From the cell containing the given text, extract its center point as (X, Y) coordinate. 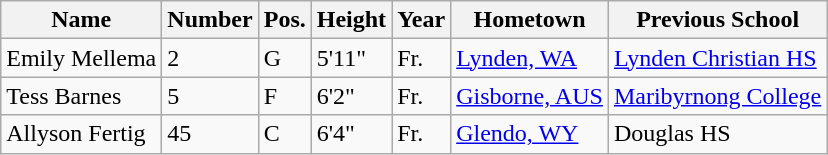
Hometown (530, 20)
Number (210, 20)
5'11" (351, 58)
45 (210, 134)
Douglas HS (717, 134)
G (284, 58)
Lynden Christian HS (717, 58)
Allyson Fertig (82, 134)
Glendo, WY (530, 134)
Height (351, 20)
Emily Mellema (82, 58)
5 (210, 96)
Tess Barnes (82, 96)
2 (210, 58)
6'2" (351, 96)
Pos. (284, 20)
6'4" (351, 134)
Previous School (717, 20)
Lynden, WA (530, 58)
Year (422, 20)
Maribyrnong College (717, 96)
C (284, 134)
F (284, 96)
Name (82, 20)
Gisborne, AUS (530, 96)
